Capture the cell that displays the provided text and extract its (x, y) central coordinate. 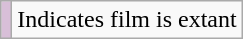
Indicates film is extant (127, 20)
